Return the [x, y] coordinate for the center point of the cell that contains the specified text.  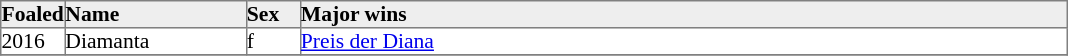
2016 [33, 42]
Name [156, 14]
f [273, 42]
Sex [273, 14]
Diamanta [156, 42]
Foaled [33, 14]
Preis der Diana [683, 42]
Major wins [683, 14]
